Find where the given text appears and provide that cell's center as (X, Y) coordinate. 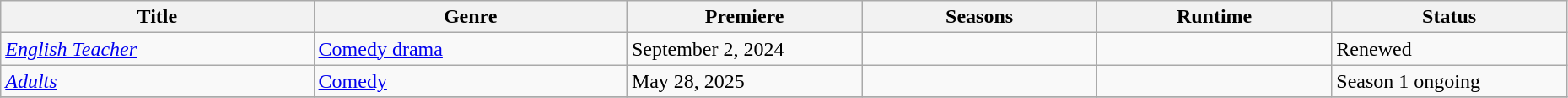
Season 1 ongoing (1449, 81)
Title (157, 17)
September 2, 2024 (744, 49)
Runtime (1214, 17)
May 28, 2025 (744, 81)
English Teacher (157, 49)
Renewed (1449, 49)
Comedy drama (471, 49)
Genre (471, 17)
Premiere (744, 17)
Comedy (471, 81)
Seasons (979, 17)
Adults (157, 81)
Status (1449, 17)
